Pinpoint the cell where the given text exists, returning its (x, y) midpoint coordinate. 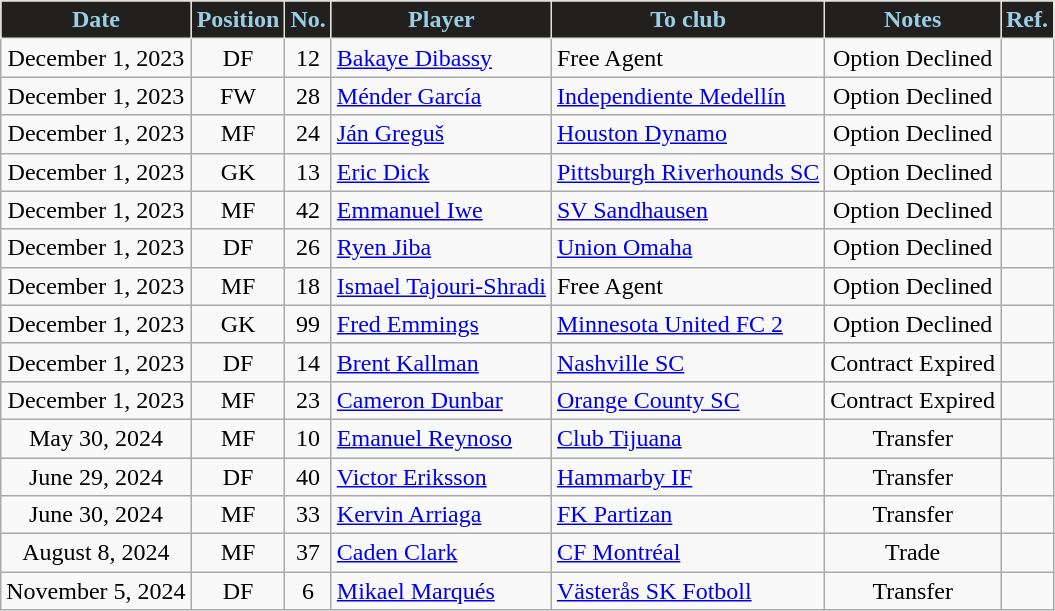
Independiente Medellín (688, 96)
June 29, 2024 (96, 477)
33 (308, 515)
Pittsburgh Riverhounds SC (688, 172)
6 (308, 591)
No. (308, 20)
CF Montréal (688, 553)
14 (308, 362)
Ref. (1026, 20)
Player (441, 20)
Nashville SC (688, 362)
FK Partizan (688, 515)
To club (688, 20)
26 (308, 248)
40 (308, 477)
May 30, 2024 (96, 438)
Cameron Dunbar (441, 400)
SV Sandhausen (688, 210)
Position (238, 20)
Ryen Jiba (441, 248)
42 (308, 210)
18 (308, 286)
November 5, 2024 (96, 591)
Mikael Marqués (441, 591)
Minnesota United FC 2 (688, 324)
Union Omaha (688, 248)
Victor Eriksson (441, 477)
Notes (913, 20)
Västerås SK Fotboll (688, 591)
Bakaye Dibassy (441, 58)
Date (96, 20)
Kervin Arriaga (441, 515)
Brent Kallman (441, 362)
Ismael Tajouri-Shradi (441, 286)
10 (308, 438)
Fred Emmings (441, 324)
13 (308, 172)
28 (308, 96)
Hammarby IF (688, 477)
Ján Greguš (441, 134)
June 30, 2024 (96, 515)
12 (308, 58)
Emmanuel Iwe (441, 210)
37 (308, 553)
Caden Clark (441, 553)
Ménder García (441, 96)
Eric Dick (441, 172)
Orange County SC (688, 400)
99 (308, 324)
Trade (913, 553)
Emanuel Reynoso (441, 438)
FW (238, 96)
23 (308, 400)
August 8, 2024 (96, 553)
24 (308, 134)
Club Tijuana (688, 438)
Houston Dynamo (688, 134)
